Scan for the cell matching the given text and deliver its [X, Y] coordinate at center. 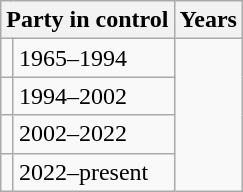
1994–2002 [94, 96]
2002–2022 [94, 134]
1965–1994 [94, 58]
2022–present [94, 172]
Years [208, 20]
Party in control [88, 20]
